Extract the [X, Y] coordinate from the center of the cell holding the provided text.  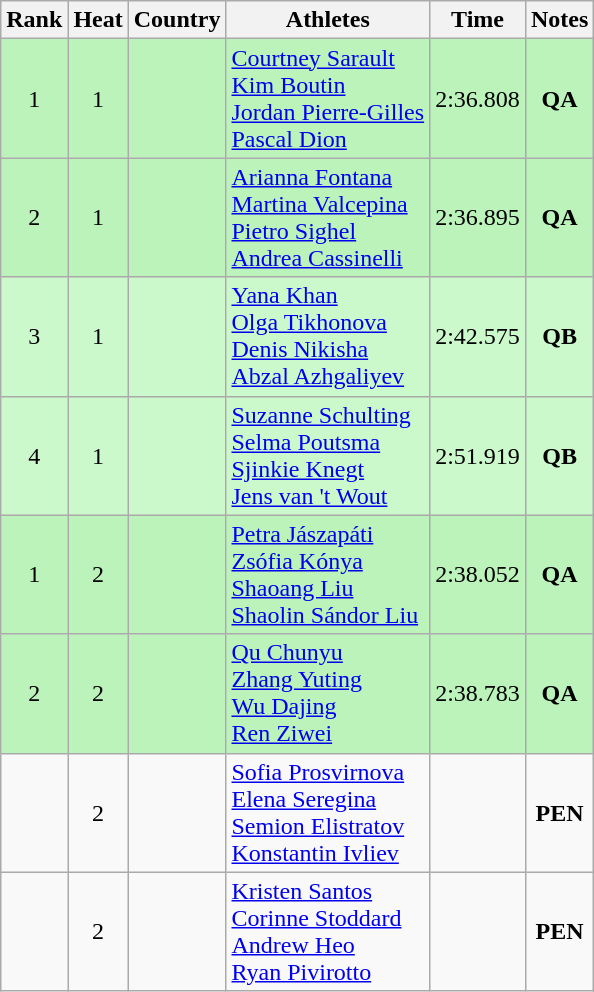
Kristen SantosCorinne StoddardAndrew HeoRyan Pivirotto [328, 932]
2:36.895 [478, 218]
Time [478, 20]
Petra JászapátiZsófia KónyaShaoang LiuShaolin Sándor Liu [328, 574]
Athletes [328, 20]
2:42.575 [478, 336]
4 [34, 456]
Country [177, 20]
2:38.783 [478, 694]
Suzanne SchultingSelma PoutsmaSjinkie KnegtJens van 't Wout [328, 456]
2:36.808 [478, 98]
Sofia ProsvirnovaElena SereginaSemion ElistratovKonstantin Ivliev [328, 812]
Courtney SaraultKim BoutinJordan Pierre-GillesPascal Dion [328, 98]
2:38.052 [478, 574]
Notes [559, 20]
3 [34, 336]
Heat [98, 20]
Rank [34, 20]
Yana KhanOlga TikhonovaDenis NikishaAbzal Azhgaliyev [328, 336]
Qu ChunyuZhang YutingWu DajingRen Ziwei [328, 694]
Arianna FontanaMartina ValcepinaPietro SighelAndrea Cassinelli [328, 218]
2:51.919 [478, 456]
